Locate the cell with the specified text and output its [X, Y] center coordinate. 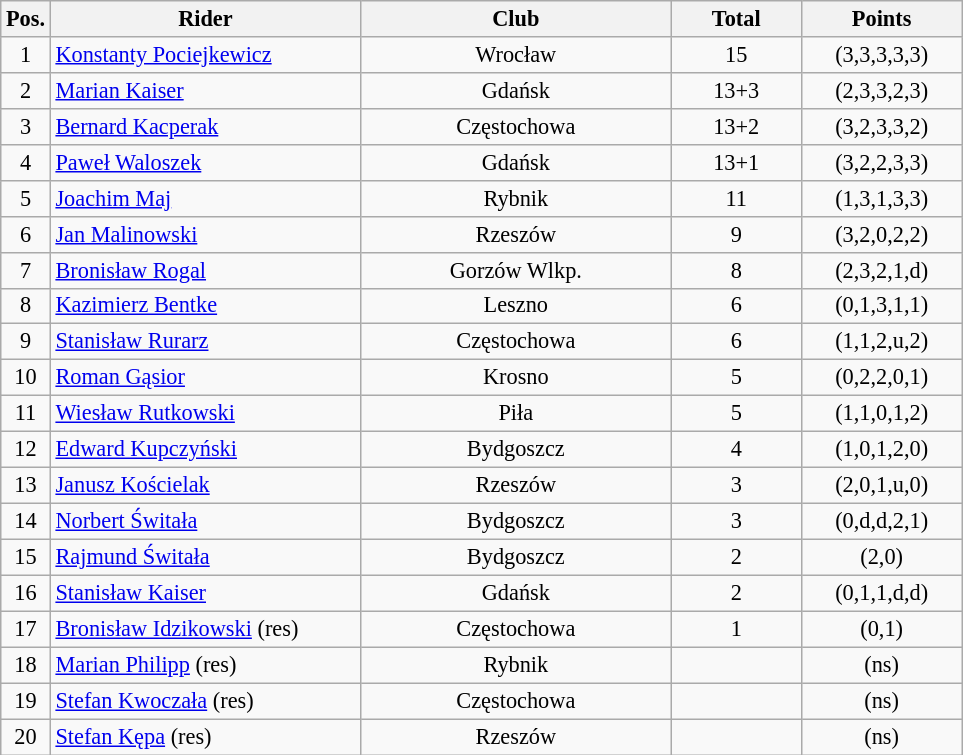
(2,3,2,1,d) [881, 270]
(0,d,d,2,1) [881, 521]
Janusz Kościelak [205, 485]
Joachim Maj [205, 198]
12 [26, 450]
Wiesław Rutkowski [205, 414]
(0,1,1,d,d) [881, 593]
10 [26, 378]
(0,2,2,0,1) [881, 378]
Norbert Świtała [205, 521]
Krosno [516, 378]
(1,3,1,3,3) [881, 198]
13 [26, 485]
(2,0,1,u,0) [881, 485]
Club [516, 19]
19 [26, 701]
Bronisław Rogal [205, 270]
Paweł Waloszek [205, 162]
(3,2,3,3,2) [881, 126]
(2,0) [881, 557]
Rajmund Świtała [205, 557]
(0,1,3,1,1) [881, 306]
Piła [516, 414]
(2,3,3,2,3) [881, 90]
Bronisław Idzikowski (res) [205, 629]
17 [26, 629]
(0,1) [881, 629]
Konstanty Pociejkewicz [205, 55]
Stanisław Rurarz [205, 342]
Marian Kaiser [205, 90]
Roman Gąsior [205, 378]
7 [26, 270]
Stefan Kwoczała (res) [205, 701]
Bernard Kacperak [205, 126]
20 [26, 737]
Stanisław Kaiser [205, 593]
Rider [205, 19]
18 [26, 665]
(1,0,1,2,0) [881, 450]
Total [736, 19]
Leszno [516, 306]
Pos. [26, 19]
(3,2,0,2,2) [881, 234]
16 [26, 593]
Stefan Kępa (res) [205, 737]
(1,1,0,1,2) [881, 414]
Edward Kupczyński [205, 450]
13+3 [736, 90]
13+2 [736, 126]
Jan Malinowski [205, 234]
(1,1,2,u,2) [881, 342]
(3,3,3,3,3) [881, 55]
Points [881, 19]
14 [26, 521]
(3,2,2,3,3) [881, 162]
Kazimierz Bentke [205, 306]
Gorzów Wlkp. [516, 270]
Marian Philipp (res) [205, 665]
13+1 [736, 162]
Wrocław [516, 55]
